Determine the (x, y) coordinate at the center of the cell enclosing the given text.  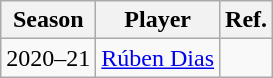
Season (48, 20)
2020–21 (48, 58)
Rúben Dias (158, 58)
Ref. (246, 20)
Player (158, 20)
